Search for the cell housing the specified text and yield its [X, Y] center coordinate. 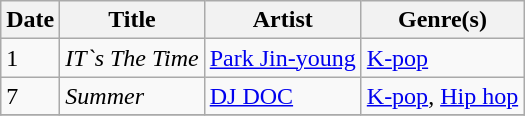
Summer [132, 96]
7 [30, 96]
Park Jin-young [282, 58]
Genre(s) [442, 20]
DJ DOC [282, 96]
K-pop [442, 58]
1 [30, 58]
Date [30, 20]
IT`s The Time [132, 58]
Title [132, 20]
K-pop, Hip hop [442, 96]
Artist [282, 20]
